Capture the cell that displays the provided text and extract its (x, y) central coordinate. 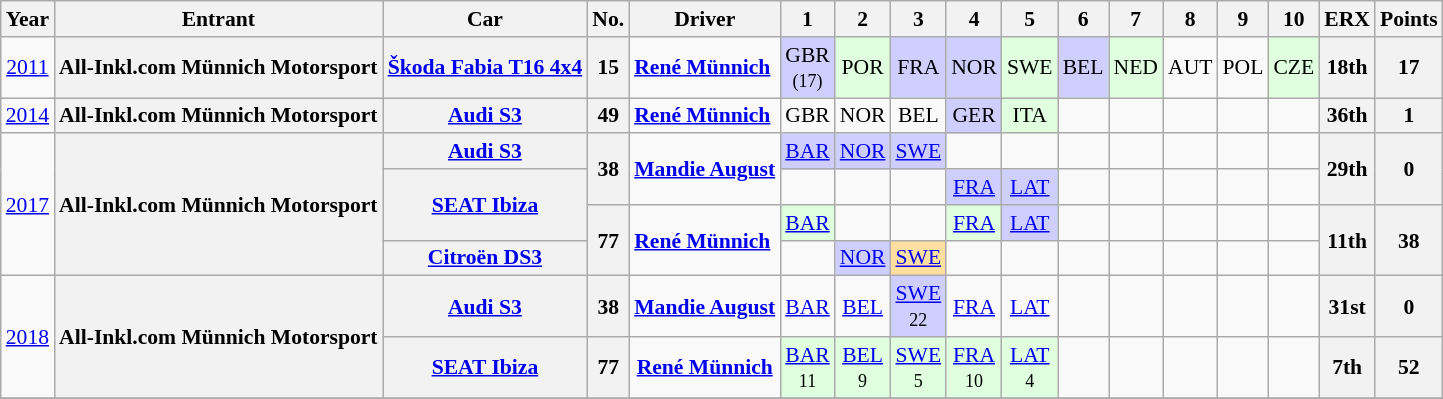
2011 (28, 68)
10 (1294, 19)
49 (608, 116)
Citroën DS3 (486, 258)
4 (974, 19)
18th (1347, 68)
36th (1347, 116)
Entrant (218, 19)
Škoda Fabia T16 4x4 (486, 68)
ITA (1030, 116)
GER (974, 116)
GBR(17) (808, 68)
SWE5 (918, 368)
NED (1135, 68)
2017 (28, 205)
LAT4 (1030, 368)
15 (608, 68)
BAR11 (808, 368)
POR (863, 68)
2018 (28, 337)
BEL9 (863, 368)
GBR (808, 116)
8 (1190, 19)
11th (1347, 240)
2 (863, 19)
17 (1409, 68)
Points (1409, 19)
31st (1347, 306)
9 (1242, 19)
FRA10 (974, 368)
CZE (1294, 68)
POL (1242, 68)
Car (486, 19)
Year (28, 19)
SWE22 (918, 306)
ERX (1347, 19)
7th (1347, 368)
6 (1084, 19)
5 (1030, 19)
52 (1409, 368)
2014 (28, 116)
29th (1347, 170)
No. (608, 19)
AUT (1190, 68)
Driver (704, 19)
3 (918, 19)
7 (1135, 19)
